For the text-containing cell, return its midpoint in [X, Y] coordinate format. 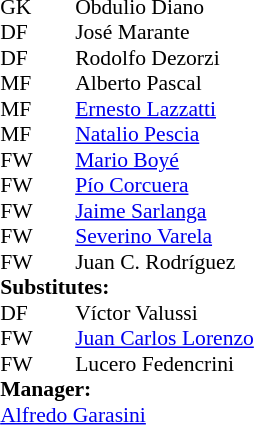
Substitutes: [127, 287]
Manager: [127, 389]
Alberto Pascal [164, 83]
Severino Varela [164, 237]
Juan C. Rodríguez [164, 262]
José Marante [164, 33]
Lucero Fedencrini [164, 364]
Víctor Valussi [164, 313]
Jaime Sarlanga [164, 211]
Mario Boyé [164, 160]
Natalio Pescia [164, 135]
Ernesto Lazzatti [164, 109]
Pío Corcuera [164, 185]
Rodolfo Dezorzi [164, 58]
Juan Carlos Lorenzo [164, 339]
